Scan for the cell matching the given text and deliver its [X, Y] coordinate at center. 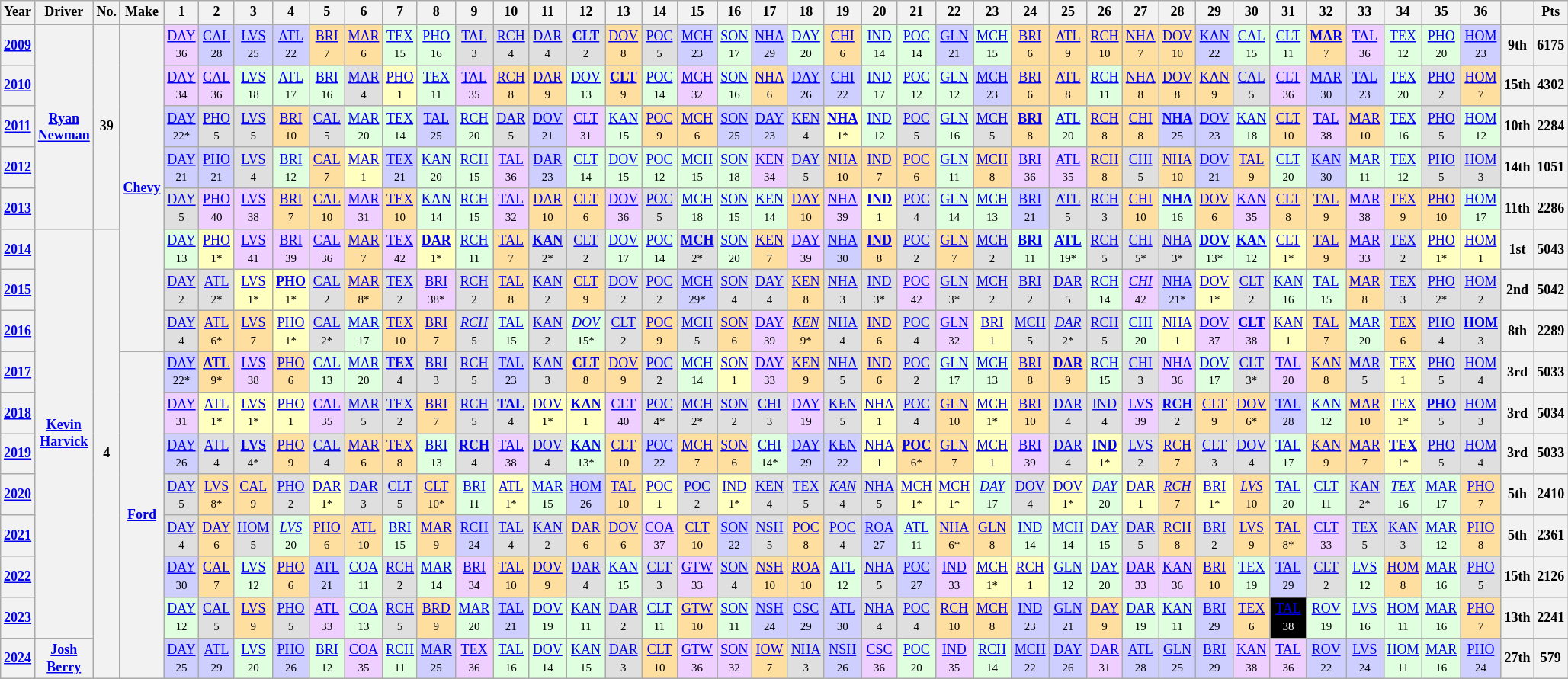
TEX3 [1403, 290]
LVS4* [253, 454]
GLN14 [954, 209]
CHI10 [1140, 209]
KAN8 [1326, 372]
7 [400, 12]
KAN20 [436, 168]
PHO20 [1441, 45]
MAR12 [1441, 536]
17 [770, 12]
ROA27 [880, 536]
DOV2 [624, 290]
BRI38* [436, 290]
KAN13* [585, 454]
HOM2 [1481, 290]
CHI42 [1140, 290]
2023 [18, 617]
NSH24 [770, 617]
SON32 [735, 658]
BRI1 [992, 331]
15 [697, 12]
12 [585, 12]
ROA10 [806, 577]
LVS39 [1140, 413]
MAR30 [1326, 86]
579 [1550, 658]
ATL35 [1068, 168]
KAN36 [1177, 577]
MAR38 [1365, 209]
TEX15 [400, 45]
CHI22 [843, 86]
MAR8* [364, 290]
MAR31 [364, 209]
DOV15 [624, 168]
TEX19 [1252, 577]
KEN7 [770, 249]
TEX9 [1403, 209]
2022 [18, 577]
DAY10 [806, 209]
CLT1* [1288, 249]
CHI5 [1140, 168]
GTW33 [697, 577]
IND35 [954, 658]
2017 [18, 372]
DOV13* [1215, 249]
35 [1441, 12]
2289 [1550, 331]
LVS5 [253, 127]
30 [1252, 12]
2nd [1517, 290]
8th [1517, 331]
ATL2* [216, 290]
39 [107, 127]
ATL22 [291, 45]
MAR11 [1365, 168]
SON11 [735, 617]
13th [1517, 617]
POC6* [916, 454]
DOV19 [548, 617]
2012 [18, 168]
6 [364, 12]
GLN11 [954, 168]
NHA3* [1177, 249]
2126 [1550, 577]
POC20 [916, 658]
33 [1365, 12]
BRI34 [474, 577]
DAR23 [548, 168]
26 [1105, 12]
CHI14* [770, 454]
CLT40 [624, 413]
TAL29 [1288, 577]
CHI8 [1140, 127]
CAL13 [326, 372]
GLN10 [954, 413]
9th [1517, 45]
2011 [18, 127]
SON16 [735, 86]
MCH6 [697, 127]
NHA30 [843, 249]
COA37 [660, 536]
NSH5 [770, 536]
ROV19 [1326, 617]
KEN9* [806, 331]
27 [1140, 12]
5043 [1550, 249]
HOM7 [1481, 86]
ATL12 [843, 577]
DAY36 [181, 45]
ATL6* [216, 331]
CLT10* [436, 495]
IND3* [880, 290]
DAY25 [181, 658]
HOM17 [1481, 209]
DOV6* [1252, 413]
2020 [18, 495]
10 [511, 12]
DOV14 [548, 658]
BRI13 [436, 454]
2016 [18, 331]
DAR19 [1140, 617]
COA35 [364, 658]
LVS16 [1365, 617]
IND33 [954, 577]
RCH1 [1030, 577]
MCH32 [697, 86]
DAY9 [1105, 617]
DAY21 [181, 168]
Ford [142, 515]
TAL8* [1288, 536]
11 [548, 12]
8 [436, 12]
TAL17 [1288, 454]
DAY19 [806, 413]
DAY30 [181, 577]
MAR4 [364, 86]
Kevin Harvick [64, 433]
KEN22 [843, 454]
CAL28 [216, 45]
DOV36 [624, 209]
DAR6 [585, 536]
ATL19* [1068, 249]
RCH24 [474, 536]
BRI21 [1030, 209]
PHO40 [216, 209]
ATL21 [326, 577]
MAR33 [1365, 249]
NHA16 [1177, 209]
DOV37 [1215, 331]
MAR15 [548, 495]
SON22 [735, 536]
Make [142, 12]
POC1 [660, 495]
27th [1517, 658]
CAL4 [326, 454]
ATL30 [843, 617]
GTW10 [697, 617]
TAL25 [436, 127]
KAN22 [1215, 45]
32 [1326, 12]
ATL20 [1068, 127]
ATL33 [326, 617]
DAR1 [1140, 495]
DAR10 [548, 209]
ATL5 [1068, 209]
23 [992, 12]
GLN25 [1177, 658]
NHA39 [843, 209]
GLN3* [954, 290]
DAY15 [1105, 536]
CLT3* [1252, 372]
TEX36 [474, 658]
CLT36 [1288, 86]
CLT14 [585, 168]
KAN30 [1326, 168]
No. [107, 12]
28 [1177, 12]
KEN9 [806, 372]
CAL35 [326, 413]
SON1 [735, 372]
11th [1517, 209]
9 [474, 12]
LVS41 [253, 249]
MCH29* [697, 290]
CHI5* [1140, 249]
2013 [18, 209]
DAY12 [181, 617]
21 [916, 12]
BRI15 [400, 536]
MAR14 [436, 577]
DAY29 [806, 454]
ATL11 [916, 536]
DAY34 [181, 86]
DAR33 [1140, 577]
CSC36 [880, 658]
DAY33 [770, 372]
CLT38 [1252, 331]
IND7 [880, 168]
CAL10 [326, 209]
ATL9* [216, 372]
GLN16 [954, 127]
18 [806, 12]
2018 [18, 413]
POC42 [916, 290]
5 [326, 12]
DAY6 [216, 536]
LVS24 [1365, 658]
PHO9 [291, 454]
CAL15 [1252, 45]
KEN14 [770, 209]
GLN32 [954, 331]
MAR8 [1365, 290]
DAY17 [992, 495]
ATL29 [216, 658]
LVS2 [1140, 454]
DOV15* [585, 331]
NHA1* [843, 127]
CSC29 [806, 617]
14 [660, 12]
Pts [1550, 12]
5034 [1550, 413]
Josh Berry [64, 658]
COA13 [364, 617]
KAN4 [843, 495]
Year [18, 12]
SON15 [735, 209]
2024 [18, 658]
HOM8 [1403, 577]
NHA21* [1177, 290]
MAR25 [436, 658]
ATL17 [291, 86]
TAL16 [511, 658]
IOW7 [770, 658]
2286 [1550, 209]
NHA25 [1177, 127]
PHO21 [216, 168]
2410 [1550, 495]
NHA29 [770, 45]
1051 [1550, 168]
BRI1* [1215, 495]
NHA6 [770, 86]
2284 [1550, 127]
2 [216, 12]
LVS4 [253, 168]
DAY23 [770, 127]
DAR31 [1105, 658]
DAY31 [181, 413]
MCH1 [992, 454]
NSH10 [770, 577]
5042 [1550, 290]
CLT20 [1288, 168]
6175 [1550, 45]
TAL35 [474, 86]
POC8 [806, 536]
TEX21 [400, 168]
PHO24 [1481, 658]
Chevy [142, 187]
SON17 [735, 45]
LVS10 [1252, 495]
2015 [18, 290]
IND12 [880, 127]
Driver [64, 12]
20 [880, 12]
PHO8 [1481, 536]
2241 [1550, 617]
NHA8 [1140, 86]
2361 [1550, 536]
CHI20 [1140, 331]
SON2 [735, 413]
HOM5 [253, 536]
ATL8 [1068, 86]
TAL8 [511, 290]
CAL9 [253, 495]
LVS25 [253, 45]
TEX11 [436, 86]
GLN8 [992, 536]
31 [1288, 12]
SON20 [735, 249]
NHA36 [1177, 372]
PHO16 [436, 45]
MAR1 [364, 168]
HOM12 [1481, 127]
DOV23 [1215, 127]
10th [1517, 127]
KAN16 [1288, 290]
KAN14 [436, 209]
1st [1517, 249]
13 [624, 12]
CAL2* [326, 331]
25 [1068, 12]
HOM23 [1481, 45]
COA11 [364, 577]
DOV13 [585, 86]
DAY2 [181, 290]
MAR9 [436, 536]
RCH3 [1105, 209]
HOM26 [585, 495]
KEN5 [843, 413]
CLT31 [585, 127]
SON25 [735, 127]
PHO10 [1441, 209]
KAN35 [1252, 209]
ATL4 [216, 454]
DAR2 [624, 617]
TEX4 [400, 372]
DAR2* [1068, 331]
HOM1 [1481, 249]
NHA6* [954, 536]
IND4 [1105, 413]
LVS7 [253, 331]
TEX8 [400, 454]
TEX42 [400, 249]
DOV10 [1177, 45]
PHO2* [1441, 290]
POC4* [660, 413]
MCH18 [697, 209]
LVS8* [216, 495]
KAN38 [1252, 658]
KEN8 [806, 290]
IND1 [880, 209]
DAY13 [181, 249]
16 [735, 12]
TEX20 [1403, 86]
29 [1215, 12]
POC27 [916, 577]
TEX14 [400, 127]
TEX1 [1403, 372]
36 [1481, 12]
GTW36 [697, 658]
ATL28 [1140, 658]
LVS18 [253, 86]
14th [1517, 168]
CLT6 [585, 209]
NSH26 [843, 658]
2014 [18, 249]
2009 [18, 45]
19 [843, 12]
IND8 [880, 249]
CLT5 [400, 495]
BRI16 [326, 86]
IND17 [880, 86]
MCH7 [697, 454]
CHI6 [843, 45]
KAN18 [1252, 127]
SON18 [735, 168]
CLT33 [1326, 536]
BRI3 [436, 372]
POC6 [916, 168]
PHO26 [291, 658]
3 [253, 12]
2019 [18, 454]
TAL28 [1288, 413]
BRD9 [436, 617]
ROV22 [1326, 658]
22 [954, 12]
34 [1403, 12]
ATL10 [364, 536]
2010 [18, 86]
ATL9 [1068, 45]
NHA7 [1140, 45]
Ryan Newman [64, 127]
POC22 [660, 454]
BRI36 [1030, 168]
GLN17 [954, 372]
KEN34 [770, 168]
TAL32 [511, 209]
MCH22 [1030, 658]
4302 [1550, 86]
PHO4 [1441, 331]
24 [1030, 12]
RCH20 [474, 127]
1 [181, 12]
CAL2 [326, 290]
TAL21 [511, 617]
IND23 [1030, 617]
TAL3 [474, 45]
2021 [18, 536]
